Identify which cell holds the provided text, then report its (x, y) central coordinate. 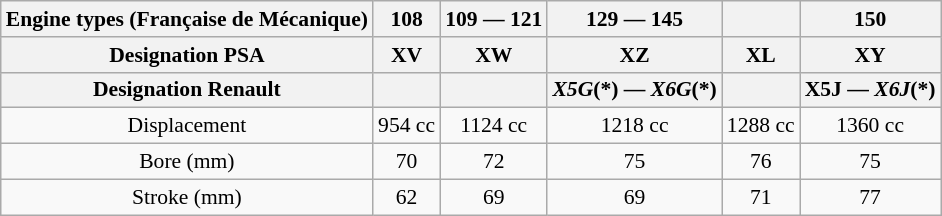
Engine types (Française de Mécanique) (187, 19)
1360 cc (870, 126)
XY (870, 55)
XZ (634, 55)
XV (406, 55)
Displacement (187, 126)
X5G(*) — X6G(*) (634, 90)
XW (494, 55)
1288 cc (761, 126)
Stroke (mm) (187, 197)
108 (406, 19)
129 — 145 (634, 19)
954 cc (406, 126)
Bore (mm) (187, 162)
1124 cc (494, 126)
109 — 121 (494, 19)
1218 cc (634, 126)
62 (406, 197)
70 (406, 162)
150 (870, 19)
XL (761, 55)
71 (761, 197)
72 (494, 162)
Designation PSA (187, 55)
77 (870, 197)
76 (761, 162)
Designation Renault (187, 90)
X5J — X6J(*) (870, 90)
